Pinpoint the cell where the given text exists, returning its [X, Y] midpoint coordinate. 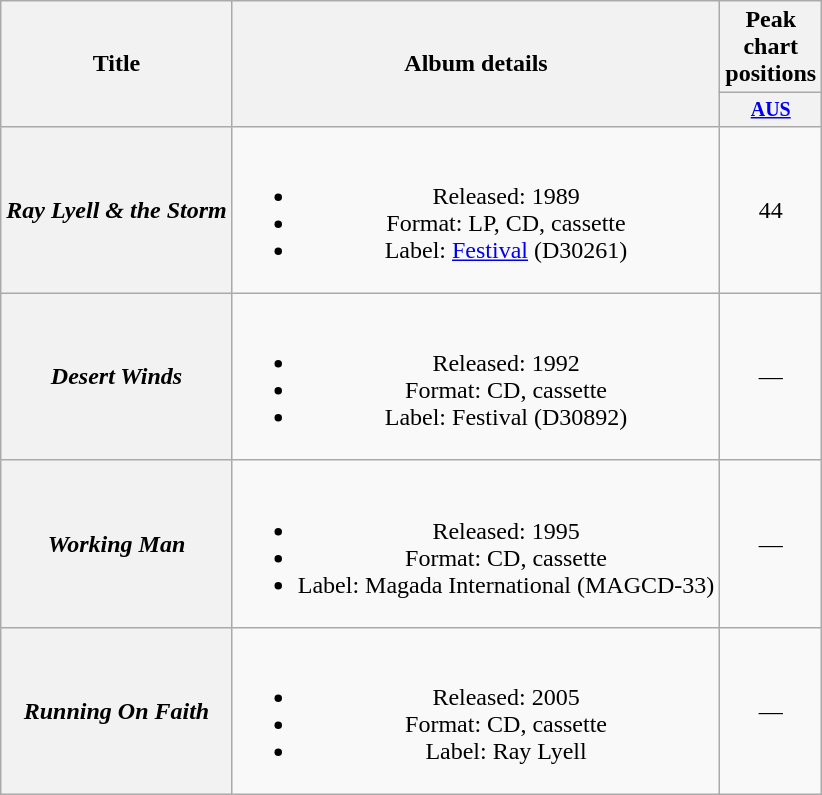
Running On Faith [116, 710]
AUS [771, 110]
Released: 1995Format: CD, cassetteLabel: Magada International (MAGCD-33) [476, 544]
Working Man [116, 544]
Ray Lyell & the Storm [116, 210]
Album details [476, 64]
Title [116, 64]
Released: 1989Format: LP, CD, cassetteLabel: Festival (D30261) [476, 210]
44 [771, 210]
Released: 2005Format: CD, cassetteLabel: Ray Lyell [476, 710]
Peak chart positions [771, 47]
Released: 1992Format: CD, cassetteLabel: Festival (D30892) [476, 376]
Desert Winds [116, 376]
